Provide the [x, y] coordinate of the cell's center where the given text is located.  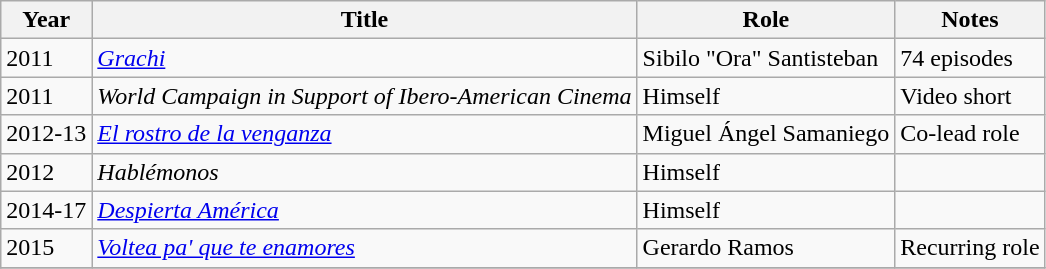
Year [46, 20]
2012 [46, 172]
Video short [970, 96]
El rostro de la venganza [364, 134]
Role [766, 20]
2014-17 [46, 210]
World Campaign in Support of Ibero-American Cinema [364, 96]
Sibilo "Ora" Santisteban [766, 58]
Notes [970, 20]
2012-13 [46, 134]
Despierta América [364, 210]
Title [364, 20]
2015 [46, 248]
Gerardo Ramos [766, 248]
Miguel Ángel Samaniego [766, 134]
Voltea pa' que te enamores [364, 248]
74 episodes [970, 58]
Hablémonos [364, 172]
Grachi [364, 58]
Co-lead role [970, 134]
Recurring role [970, 248]
